From the cell containing the given text, extract its center point as (x, y) coordinate. 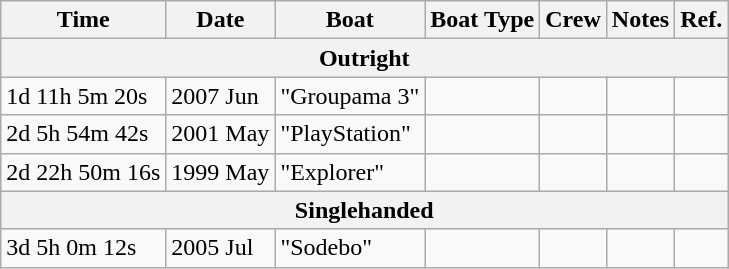
Boat Type (482, 20)
Date (220, 20)
Singlehanded (364, 210)
Time (84, 20)
"Groupama 3" (350, 96)
3d 5h 0m 12s (84, 248)
2005 Jul (220, 248)
Boat (350, 20)
2007 Jun (220, 96)
Ref. (702, 20)
2001 May (220, 134)
2d 22h 50m 16s (84, 172)
"Sodebo" (350, 248)
1d 11h 5m 20s (84, 96)
Outright (364, 58)
"Explorer" (350, 172)
"PlayStation" (350, 134)
Crew (574, 20)
Notes (640, 20)
2d 5h 54m 42s (84, 134)
1999 May (220, 172)
